Locate the cell with the specified text and output its [X, Y] center coordinate. 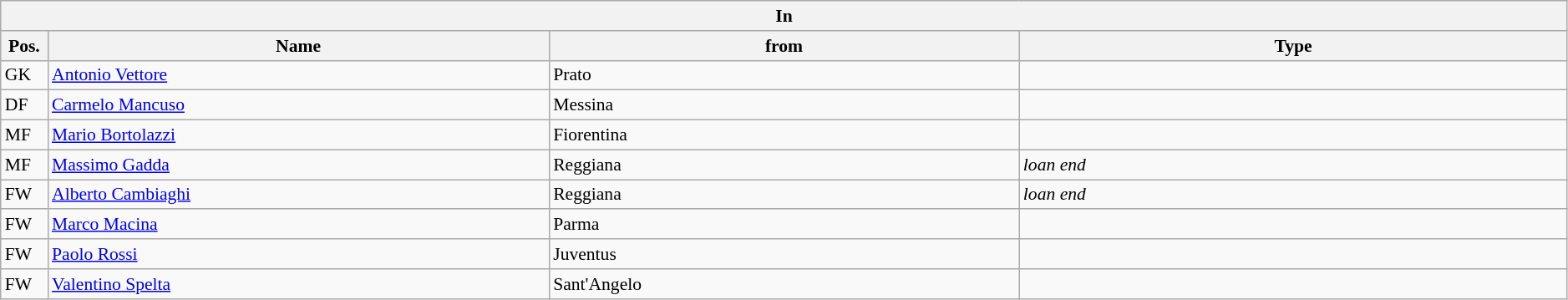
Massimo Gadda [298, 165]
Juventus [784, 254]
from [784, 46]
Carmelo Mancuso [298, 105]
GK [24, 75]
Alberto Cambiaghi [298, 195]
Paolo Rossi [298, 254]
Antonio Vettore [298, 75]
Marco Macina [298, 225]
Messina [784, 105]
Sant'Angelo [784, 284]
Prato [784, 75]
Parma [784, 225]
Mario Bortolazzi [298, 135]
Fiorentina [784, 135]
Valentino Spelta [298, 284]
Name [298, 46]
DF [24, 105]
In [784, 16]
Type [1293, 46]
Pos. [24, 46]
